Search for the cell housing the specified text and yield its (x, y) center coordinate. 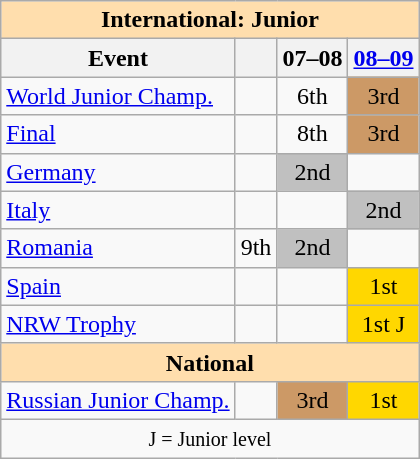
NRW Trophy (118, 324)
6th (312, 96)
National (210, 362)
07–08 (312, 58)
World Junior Champ. (118, 96)
9th (256, 248)
Russian Junior Champ. (118, 400)
Event (118, 58)
Italy (118, 210)
International: Junior (210, 20)
08–09 (384, 58)
1st J (384, 324)
Final (118, 134)
Germany (118, 172)
Spain (118, 286)
J = Junior level (210, 438)
8th (312, 134)
Romania (118, 248)
